Return the [X, Y] coordinate for the center point of the cell that contains the specified text.  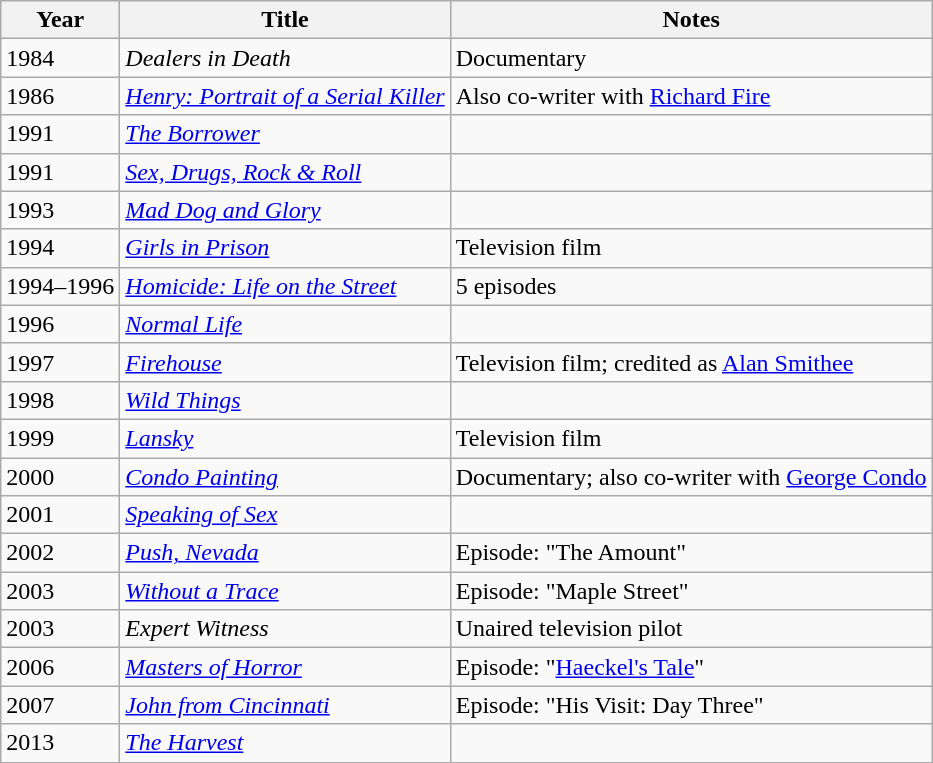
2001 [60, 515]
2002 [60, 553]
Push, Nevada [285, 553]
2007 [60, 705]
Without a Trace [285, 591]
Title [285, 20]
1998 [60, 400]
Masters of Horror [285, 667]
John from Cincinnati [285, 705]
Television film; credited as Alan Smithee [691, 362]
1993 [60, 210]
Homicide: Life on the Street [285, 286]
Expert Witness [285, 629]
Also co-writer with Richard Fire [691, 96]
Unaired television pilot [691, 629]
Notes [691, 20]
Normal Life [285, 324]
5 episodes [691, 286]
Year [60, 20]
The Harvest [285, 743]
Mad Dog and Glory [285, 210]
Sex, Drugs, Rock & Roll [285, 172]
1986 [60, 96]
Documentary; also co-writer with George Condo [691, 477]
Wild Things [285, 400]
2013 [60, 743]
Girls in Prison [285, 248]
1997 [60, 362]
Dealers in Death [285, 58]
Episode: "Haeckel's Tale" [691, 667]
1994–1996 [60, 286]
2006 [60, 667]
Henry: Portrait of a Serial Killer [285, 96]
Episode: "The Amount" [691, 553]
1994 [60, 248]
1999 [60, 438]
Documentary [691, 58]
Lansky [285, 438]
1984 [60, 58]
Speaking of Sex [285, 515]
Condo Painting [285, 477]
Episode: "Maple Street" [691, 591]
2000 [60, 477]
The Borrower [285, 134]
Episode: "His Visit: Day Three" [691, 705]
1996 [60, 324]
Firehouse [285, 362]
